Find where the given text appears and provide that cell's center as (X, Y) coordinate. 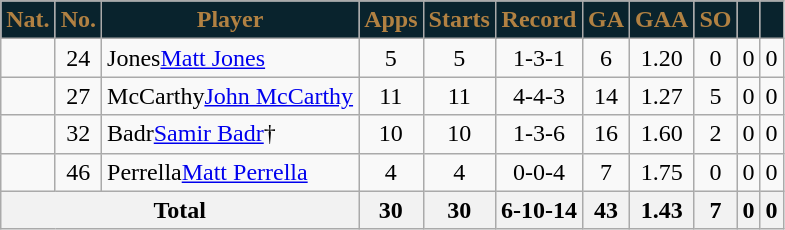
1.20 (662, 58)
1-3-1 (538, 58)
1-3-6 (538, 134)
6-10-14 (538, 210)
16 (606, 134)
Starts (459, 20)
2 (716, 134)
GA (606, 20)
McCarthyJohn McCarthy (230, 96)
No. (78, 20)
0-0-4 (538, 172)
6 (606, 58)
Total (180, 210)
Apps (391, 20)
32 (78, 134)
43 (606, 210)
Nat. (28, 20)
PerrellaMatt Perrella (230, 172)
1.43 (662, 210)
GAA (662, 20)
1.60 (662, 134)
SO (716, 20)
46 (78, 172)
1.75 (662, 172)
Player (230, 20)
4-4-3 (538, 96)
BadrSamir Badr† (230, 134)
24 (78, 58)
JonesMatt Jones (230, 58)
14 (606, 96)
27 (78, 96)
Record (538, 20)
1.27 (662, 96)
